Find where the given text appears and provide that cell's center as (X, Y) coordinate. 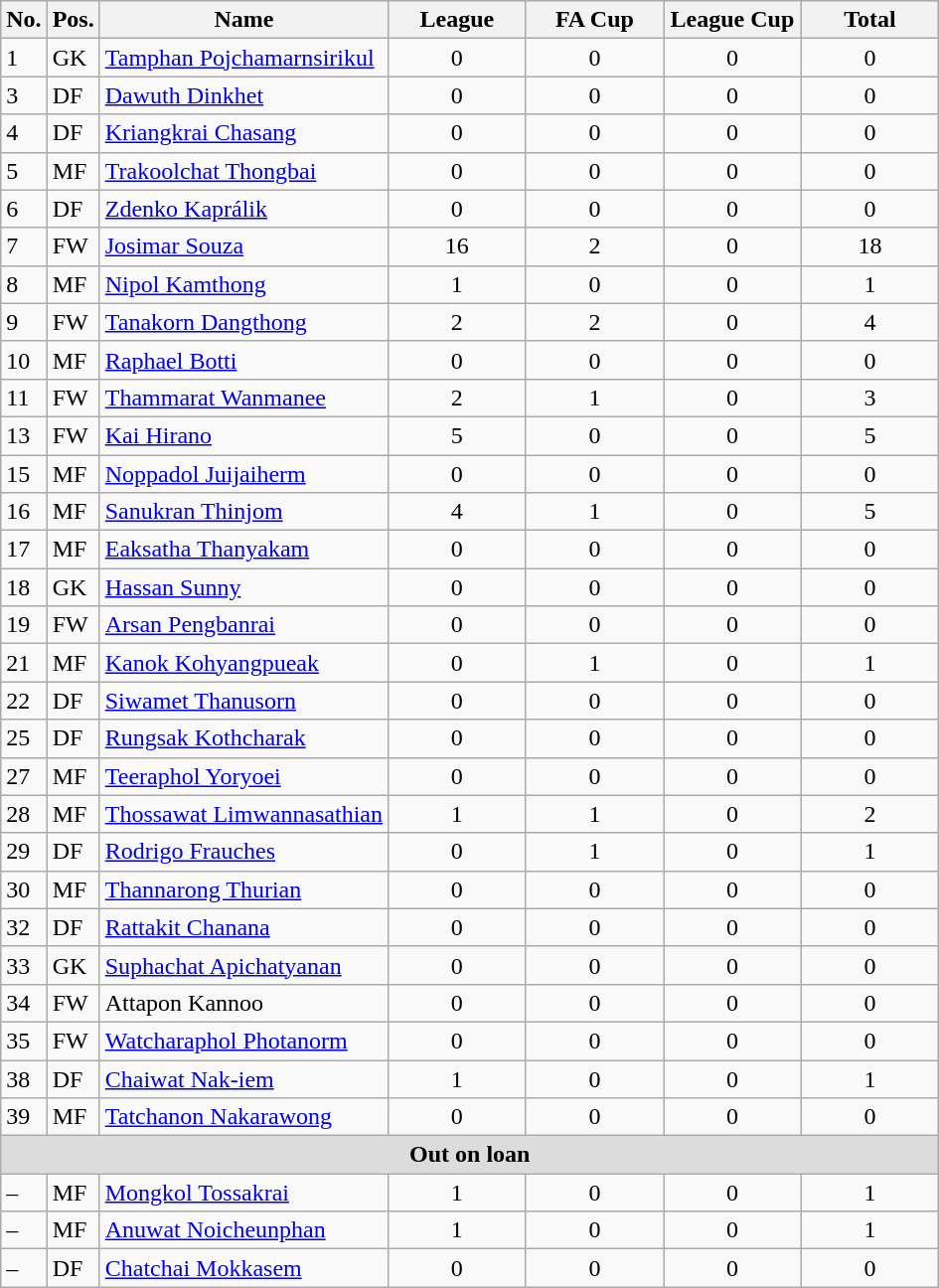
11 (24, 398)
13 (24, 435)
34 (24, 1003)
Trakoolchat Thongbai (243, 171)
Sanukran Thinjom (243, 512)
Chaiwat Nak-iem (243, 1078)
22 (24, 701)
21 (24, 663)
15 (24, 474)
33 (24, 965)
Dawuth Dinkhet (243, 95)
League (457, 20)
Name (243, 20)
25 (24, 738)
Out on loan (470, 1155)
Tatchanon Nakarawong (243, 1117)
Arsan Pengbanrai (243, 625)
Attapon Kannoo (243, 1003)
Kriangkrai Chasang (243, 133)
Tamphan Pojchamarnsirikul (243, 58)
Watcharaphol Photanorm (243, 1041)
League Cup (733, 20)
Kanok Kohyangpueak (243, 663)
Hassan Sunny (243, 587)
Suphachat Apichatyanan (243, 965)
39 (24, 1117)
Thossawat Limwannasathian (243, 814)
35 (24, 1041)
Noppadol Juijaiherm (243, 474)
Rungsak Kothcharak (243, 738)
9 (24, 322)
Total (870, 20)
27 (24, 776)
Rattakit Chanana (243, 927)
29 (24, 852)
19 (24, 625)
Josimar Souza (243, 246)
32 (24, 927)
Eaksatha Thanyakam (243, 550)
Chatchai Mokkasem (243, 1268)
Thannarong Thurian (243, 889)
Zdenko Kaprálik (243, 209)
Rodrigo Frauches (243, 852)
FA Cup (594, 20)
Pos. (74, 20)
Siwamet Thanusorn (243, 701)
8 (24, 284)
Tanakorn Dangthong (243, 322)
Anuwat Noicheunphan (243, 1230)
Thammarat Wanmanee (243, 398)
Raphael Botti (243, 360)
Nipol Kamthong (243, 284)
38 (24, 1078)
Teeraphol Yoryoei (243, 776)
Kai Hirano (243, 435)
10 (24, 360)
6 (24, 209)
7 (24, 246)
17 (24, 550)
30 (24, 889)
Mongkol Tossakrai (243, 1193)
28 (24, 814)
No. (24, 20)
